Capture the cell that displays the provided text and extract its (x, y) central coordinate. 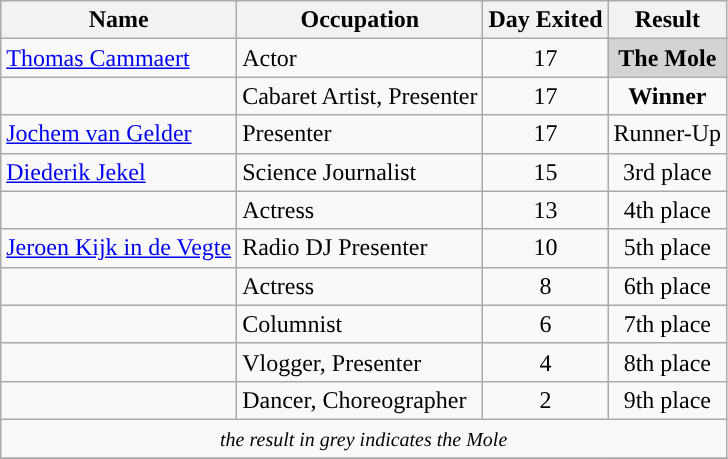
Result (668, 20)
Name (119, 20)
Day Exited (546, 20)
Occupation (360, 20)
Jeroen Kijk in de Vegte (119, 248)
Winner (668, 96)
4th place (668, 210)
6 (546, 324)
The Mole (668, 58)
6th place (668, 286)
15 (546, 172)
7th place (668, 324)
Columnist (360, 324)
Thomas Cammaert (119, 58)
Jochem van Gelder (119, 134)
10 (546, 248)
5th place (668, 248)
Cabaret Artist, Presenter (360, 96)
Actor (360, 58)
Diederik Jekel (119, 172)
2 (546, 400)
8 (546, 286)
Dancer, Choreographer (360, 400)
3rd place (668, 172)
Science Journalist (360, 172)
4 (546, 362)
the result in grey indicates the Mole (364, 438)
8th place (668, 362)
Vlogger, Presenter (360, 362)
Presenter (360, 134)
9th place (668, 400)
13 (546, 210)
Radio DJ Presenter (360, 248)
Runner-Up (668, 134)
